From the cell containing the given text, extract its center point as [x, y] coordinate. 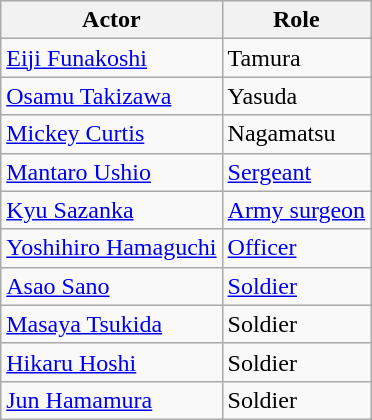
Tamura [296, 58]
Masaya Tsukida [112, 324]
Hikaru Hoshi [112, 362]
Jun Hamamura [112, 400]
Mickey Curtis [112, 134]
Army surgeon [296, 210]
Eiji Funakoshi [112, 58]
Actor [112, 20]
Sergeant [296, 172]
Yoshihiro Hamaguchi [112, 248]
Osamu Takizawa [112, 96]
Kyu Sazanka [112, 210]
Yasuda [296, 96]
Role [296, 20]
Asao Sano [112, 286]
Officer [296, 248]
Mantaro Ushio [112, 172]
Nagamatsu [296, 134]
